Determine the [X, Y] coordinate at the center of the cell enclosing the given text.  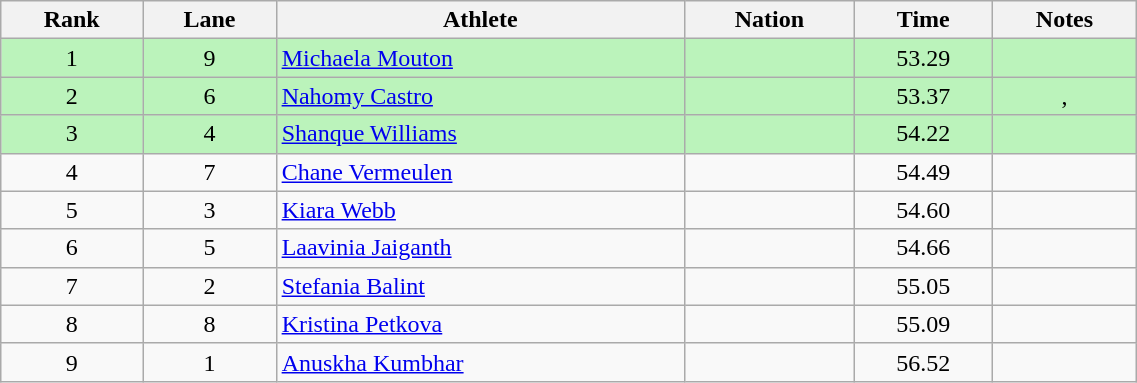
54.66 [923, 248]
Laavinia Jaiganth [480, 248]
55.09 [923, 324]
Time [923, 20]
Anuskha Kumbhar [480, 362]
Stefania Balint [480, 286]
55.05 [923, 286]
54.49 [923, 172]
Notes [1064, 20]
Kiara Webb [480, 210]
Nahomy Castro [480, 96]
, [1064, 96]
Michaela Mouton [480, 58]
54.22 [923, 134]
53.29 [923, 58]
Nation [769, 20]
Athlete [480, 20]
54.60 [923, 210]
Lane [210, 20]
Chane Vermeulen [480, 172]
Shanque Williams [480, 134]
56.52 [923, 362]
Kristina Petkova [480, 324]
53.37 [923, 96]
Rank [72, 20]
